Pinpoint the cell where the given text exists, returning its (x, y) midpoint coordinate. 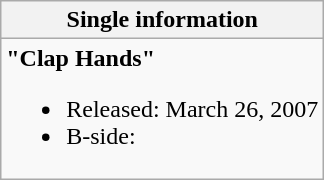
"Clap Hands"Released: March 26, 2007B-side: (162, 109)
Single information (162, 20)
